For the text-containing cell, return its midpoint in [x, y] coordinate format. 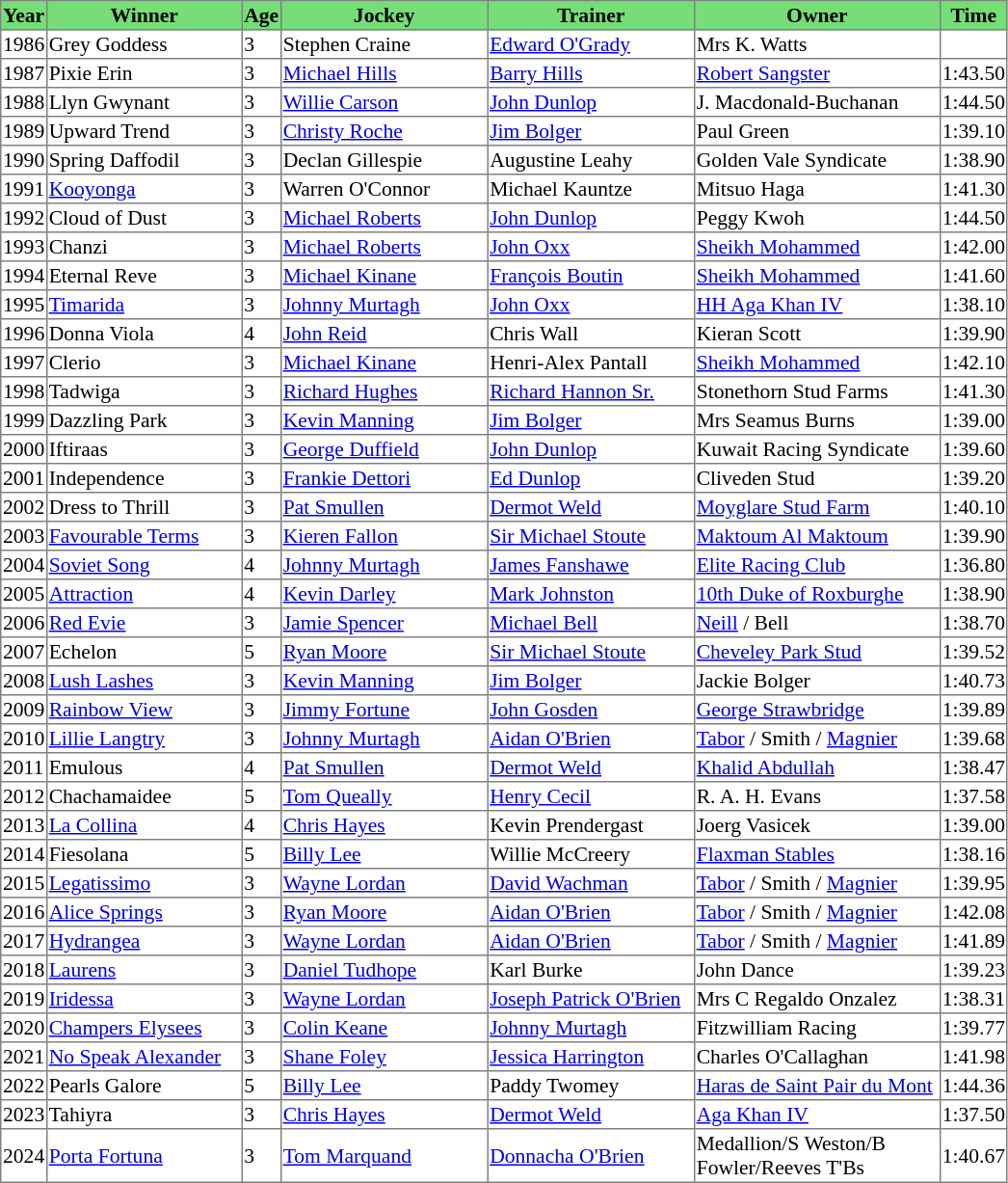
Moyglare Stud Farm [817, 507]
Hydrangea [144, 941]
François Boutin [591, 276]
1987 [24, 73]
Pixie Erin [144, 73]
Michael Hills [384, 73]
Echelon [144, 652]
Joerg Vasicek [817, 825]
Soviet Song [144, 565]
Independence [144, 478]
Donnacha O'Brien [591, 1156]
1:39.77 [973, 1028]
Ed Dunlop [591, 478]
Shane Foley [384, 1057]
2017 [24, 941]
Elite Racing Club [817, 565]
1:38.70 [973, 623]
Dress to Thrill [144, 507]
1:38.16 [973, 854]
Cliveden Stud [817, 478]
1988 [24, 102]
1:39.68 [973, 739]
1:41.60 [973, 276]
Mrs K. Watts [817, 44]
Iridessa [144, 999]
Kevin Prendergast [591, 825]
1:39.89 [973, 710]
John Dance [817, 970]
Kevin Darley [384, 594]
1:37.58 [973, 796]
1:40.10 [973, 507]
1:38.47 [973, 767]
David Wachman [591, 883]
Tahiyra [144, 1115]
2013 [24, 825]
2002 [24, 507]
Emulous [144, 767]
2023 [24, 1115]
1995 [24, 305]
1998 [24, 391]
Flaxman Stables [817, 854]
1:39.20 [973, 478]
Jamie Spencer [384, 623]
Richard Hannon Sr. [591, 391]
Donna Viola [144, 334]
1:43.50 [973, 73]
Robert Sangster [817, 73]
Declan Gillespie [384, 160]
1:39.95 [973, 883]
2010 [24, 739]
2005 [24, 594]
Time [973, 15]
Chris Wall [591, 334]
Mitsuo Haga [817, 189]
Timarida [144, 305]
Cloud of Dust [144, 218]
Augustine Leahy [591, 160]
Daniel Tudhope [384, 970]
George Strawbridge [817, 710]
Laurens [144, 970]
Frankie Dettori [384, 478]
Legatissimo [144, 883]
1993 [24, 247]
2012 [24, 796]
Mrs C Regaldo Onzalez [817, 999]
Joseph Patrick O'Brien [591, 999]
Neill / Bell [817, 623]
Age [261, 15]
Clerio [144, 363]
2007 [24, 652]
1:40.73 [973, 681]
No Speak Alexander [144, 1057]
Llyn Gwynant [144, 102]
2021 [24, 1057]
1:39.60 [973, 449]
James Fanshawe [591, 565]
Jimmy Fortune [384, 710]
2001 [24, 478]
Jockey [384, 15]
1:41.89 [973, 941]
Lillie Langtry [144, 739]
R. A. H. Evans [817, 796]
1:42.00 [973, 247]
2024 [24, 1156]
Henri-Alex Pantall [591, 363]
1999 [24, 420]
Mark Johnston [591, 594]
Kieren Fallon [384, 536]
Pearls Galore [144, 1086]
Upward Trend [144, 131]
2003 [24, 536]
La Collina [144, 825]
1986 [24, 44]
1:39.23 [973, 970]
1994 [24, 276]
2008 [24, 681]
Karl Burke [591, 970]
Eternal Reve [144, 276]
John Reid [384, 334]
Warren O'Connor [384, 189]
Lush Lashes [144, 681]
Tom Queally [384, 796]
Aga Khan IV [817, 1115]
Mrs Seamus Burns [817, 420]
Paul Green [817, 131]
Willie Carson [384, 102]
1991 [24, 189]
Stonethorn Stud Farms [817, 391]
Attraction [144, 594]
Trainer [591, 15]
Iftiraas [144, 449]
1:42.08 [973, 912]
Stephen Craine [384, 44]
2006 [24, 623]
2015 [24, 883]
Barry Hills [591, 73]
2016 [24, 912]
J. Macdonald-Buchanan [817, 102]
2018 [24, 970]
Year [24, 15]
1990 [24, 160]
2019 [24, 999]
Jessica Harrington [591, 1057]
1:38.10 [973, 305]
Red Evie [144, 623]
2004 [24, 565]
Christy Roche [384, 131]
Tom Marquand [384, 1156]
2011 [24, 767]
Owner [817, 15]
1:41.98 [973, 1057]
Edward O'Grady [591, 44]
1989 [24, 131]
Maktoum Al Maktoum [817, 536]
1992 [24, 218]
Medallion/S Weston/B Fowler/Reeves T'Bs [817, 1156]
2014 [24, 854]
Dazzling Park [144, 420]
10th Duke of Roxburghe [817, 594]
Haras de Saint Pair du Mont [817, 1086]
2009 [24, 710]
2000 [24, 449]
Champers Elysees [144, 1028]
Fiesolana [144, 854]
Tadwiga [144, 391]
1:36.80 [973, 565]
Chachamaidee [144, 796]
Michael Bell [591, 623]
2022 [24, 1086]
Khalid Abdullah [817, 767]
1:37.50 [973, 1115]
HH Aga Khan IV [817, 305]
Alice Springs [144, 912]
Fitzwilliam Racing [817, 1028]
Kooyonga [144, 189]
Chanzi [144, 247]
1:39.52 [973, 652]
Henry Cecil [591, 796]
1997 [24, 363]
Charles O'Callaghan [817, 1057]
1:39.10 [973, 131]
Winner [144, 15]
1:38.31 [973, 999]
Golden Vale Syndicate [817, 160]
Rainbow View [144, 710]
Michael Kauntze [591, 189]
Cheveley Park Stud [817, 652]
Kuwait Racing Syndicate [817, 449]
1:40.67 [973, 1156]
Colin Keane [384, 1028]
George Duffield [384, 449]
Jackie Bolger [817, 681]
1:44.36 [973, 1086]
Spring Daffodil [144, 160]
Richard Hughes [384, 391]
Grey Goddess [144, 44]
Kieran Scott [817, 334]
Paddy Twomey [591, 1086]
Favourable Terms [144, 536]
John Gosden [591, 710]
2020 [24, 1028]
Porta Fortuna [144, 1156]
Willie McCreery [591, 854]
1:42.10 [973, 363]
Peggy Kwoh [817, 218]
1996 [24, 334]
